Search for the cell housing the specified text and yield its [x, y] center coordinate. 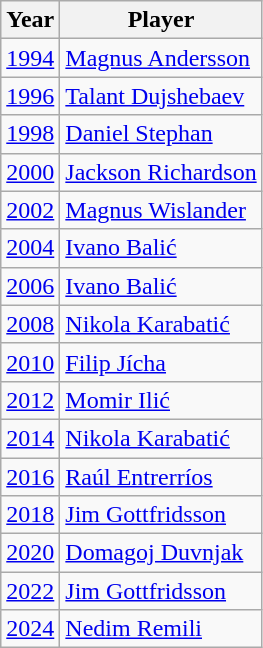
Daniel Stephan [161, 134]
Filip Jícha [161, 362]
Talant Dujshebaev [161, 96]
2024 [30, 629]
Domagoj Duvnjak [161, 553]
Raúl Entrerríos [161, 477]
Magnus Wislander [161, 210]
2008 [30, 324]
Jackson Richardson [161, 172]
2002 [30, 210]
Year [30, 20]
1996 [30, 96]
2012 [30, 400]
2016 [30, 477]
2006 [30, 286]
2022 [30, 591]
Momir Ilić [161, 400]
1994 [30, 58]
2000 [30, 172]
Nedim Remili [161, 629]
2010 [30, 362]
2020 [30, 553]
2004 [30, 248]
Magnus Andersson [161, 58]
2018 [30, 515]
1998 [30, 134]
Player [161, 20]
2014 [30, 438]
